For the text-containing cell, return its midpoint in (x, y) coordinate format. 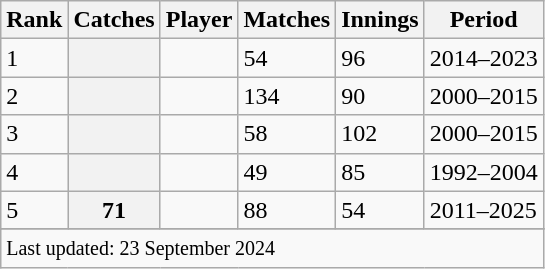
96 (380, 58)
90 (380, 96)
102 (380, 134)
Catches (114, 20)
Last updated: 23 September 2024 (272, 248)
88 (287, 210)
Player (199, 20)
3 (34, 134)
85 (380, 172)
134 (287, 96)
2 (34, 96)
Period (484, 20)
Rank (34, 20)
71 (114, 210)
2011–2025 (484, 210)
58 (287, 134)
Innings (380, 20)
4 (34, 172)
1 (34, 58)
2014–2023 (484, 58)
5 (34, 210)
Matches (287, 20)
1992–2004 (484, 172)
49 (287, 172)
